Find where the given text appears and provide that cell's center as [X, Y] coordinate. 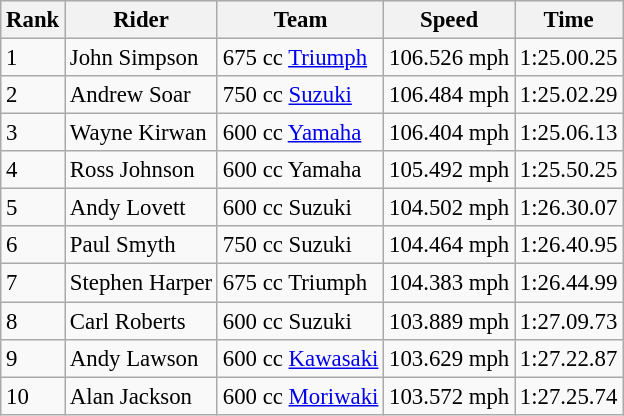
104.502 mph [450, 208]
Wayne Kirwan [142, 133]
1:25.06.13 [569, 133]
1:25.50.25 [569, 170]
1:26.30.07 [569, 208]
105.492 mph [450, 170]
Paul Smyth [142, 245]
6 [33, 245]
600 cc Kawasaki [300, 358]
1:27.25.74 [569, 396]
Andy Lawson [142, 358]
106.484 mph [450, 95]
10 [33, 396]
8 [33, 321]
7 [33, 283]
1:25.00.25 [569, 58]
1:25.02.29 [569, 95]
Andy Lovett [142, 208]
1:26.44.99 [569, 283]
106.404 mph [450, 133]
103.572 mph [450, 396]
103.889 mph [450, 321]
106.526 mph [450, 58]
Rider [142, 20]
1:27.22.87 [569, 358]
5 [33, 208]
103.629 mph [450, 358]
3 [33, 133]
Alan Jackson [142, 396]
Speed [450, 20]
John Simpson [142, 58]
Time [569, 20]
Stephen Harper [142, 283]
1 [33, 58]
Andrew Soar [142, 95]
2 [33, 95]
9 [33, 358]
1:26.40.95 [569, 245]
1:27.09.73 [569, 321]
104.464 mph [450, 245]
600 cc Moriwaki [300, 396]
4 [33, 170]
Team [300, 20]
Carl Roberts [142, 321]
Rank [33, 20]
104.383 mph [450, 283]
Ross Johnson [142, 170]
